Return [x, y] of the center of cell containing provided text 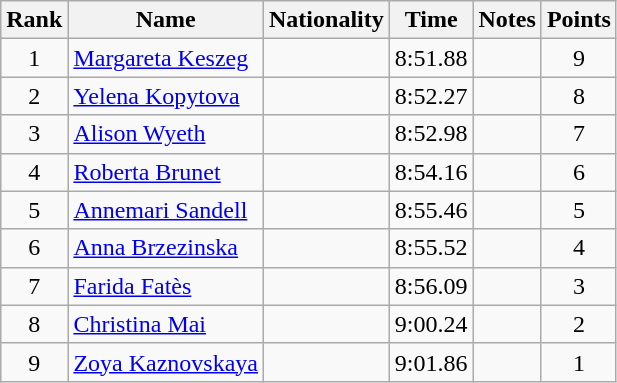
8:54.16 [431, 172]
Rank [34, 20]
8:52.98 [431, 134]
9:01.86 [431, 362]
Time [431, 20]
9:00.24 [431, 324]
8:51.88 [431, 58]
Anna Brzezinska [166, 248]
8:55.52 [431, 248]
8:56.09 [431, 286]
8:55.46 [431, 210]
Alison Wyeth [166, 134]
8:52.27 [431, 96]
Zoya Kaznovskaya [166, 362]
Name [166, 20]
Points [578, 20]
Yelena Kopytova [166, 96]
Roberta Brunet [166, 172]
Notes [507, 20]
Nationality [327, 20]
Annemari Sandell [166, 210]
Christina Mai [166, 324]
Farida Fatès [166, 286]
Margareta Keszeg [166, 58]
